Determine the [X, Y] coordinate at the center of the cell enclosing the given text.  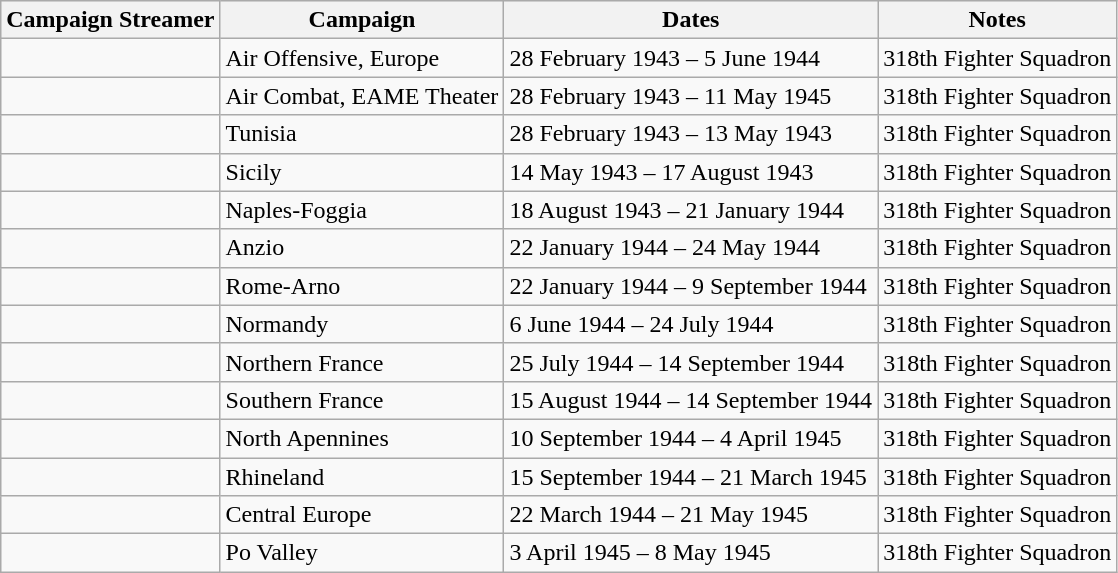
15 August 1944 – 14 September 1944 [691, 400]
28 February 1943 – 11 May 1945 [691, 96]
Central Europe [362, 515]
Notes [998, 20]
Southern France [362, 400]
Tunisia [362, 134]
25 July 1944 – 14 September 1944 [691, 362]
Campaign [362, 20]
Anzio [362, 248]
Sicily [362, 172]
Normandy [362, 324]
28 February 1943 – 5 June 1944 [691, 58]
Rome-Arno [362, 286]
28 February 1943 – 13 May 1943 [691, 134]
Rhineland [362, 477]
10 September 1944 – 4 April 1945 [691, 438]
Campaign Streamer [110, 20]
18 August 1943 – 21 January 1944 [691, 210]
North Apennines [362, 438]
Northern France [362, 362]
3 April 1945 – 8 May 1945 [691, 553]
22 January 1944 – 9 September 1944 [691, 286]
22 January 1944 – 24 May 1944 [691, 248]
6 June 1944 – 24 July 1944 [691, 324]
Naples-Foggia [362, 210]
Air Offensive, Europe [362, 58]
14 May 1943 – 17 August 1943 [691, 172]
Po Valley [362, 553]
Dates [691, 20]
22 March 1944 – 21 May 1945 [691, 515]
15 September 1944 – 21 March 1945 [691, 477]
Air Combat, EAME Theater [362, 96]
